Detect which cell encompasses the target text, then output its (X, Y) center coordinate. 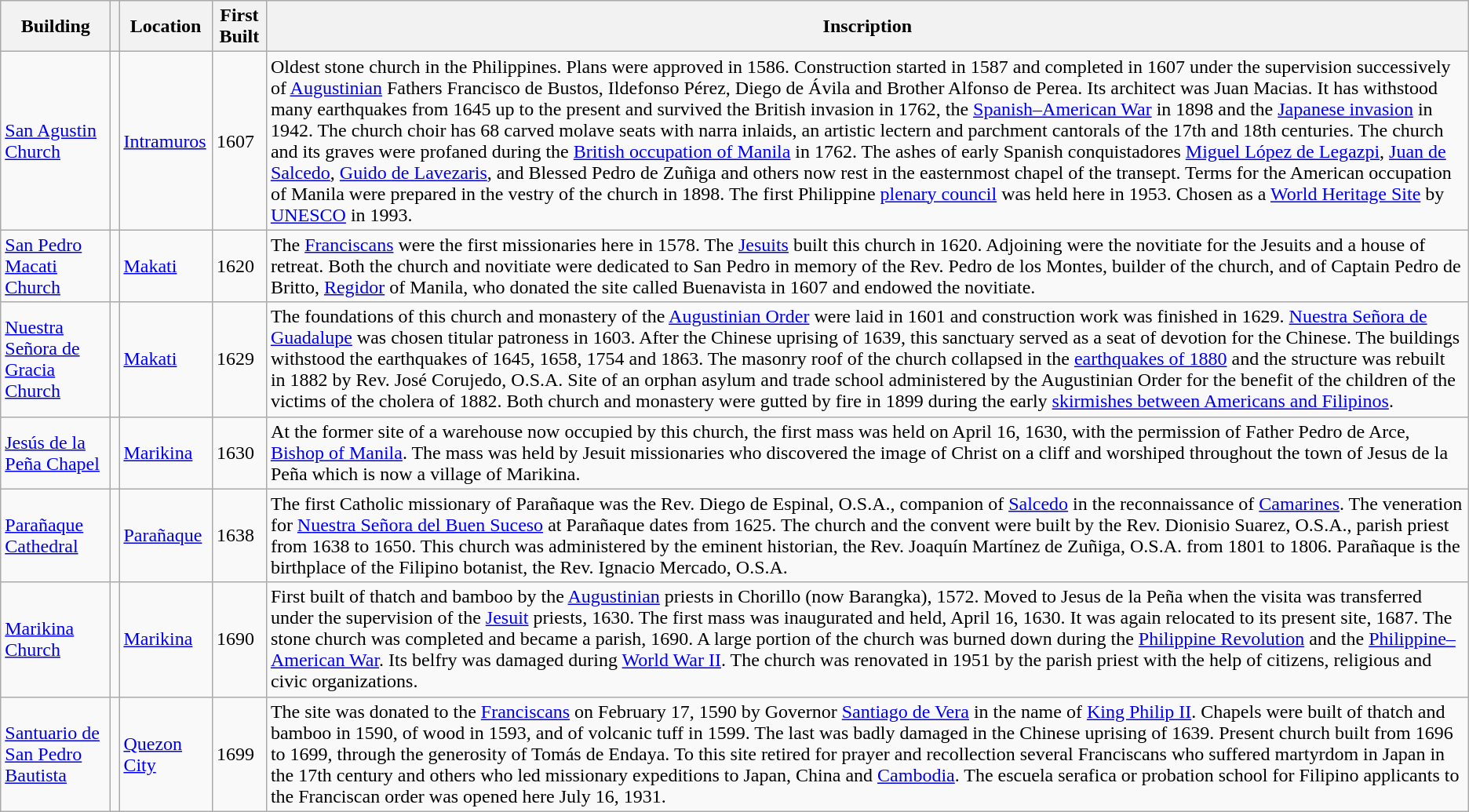
Intramuros (166, 141)
Marikina Church (56, 639)
1630 (239, 453)
Jesús de la Peña Chapel (56, 453)
Santuario de San Pedro Bautista (56, 754)
Inscription (867, 27)
Nuestra Señora de Gracia Church (56, 359)
1629 (239, 359)
Location (166, 27)
1620 (239, 266)
San Pedro Macati Church (56, 266)
1638 (239, 535)
San Agustin Church (56, 141)
1699 (239, 754)
First Built (239, 27)
Parañaque (166, 535)
1607 (239, 141)
1690 (239, 639)
Quezon City (166, 754)
Building (56, 27)
Parañaque Cathedral (56, 535)
